Extract the (x, y) coordinate from the center of the cell holding the provided text.  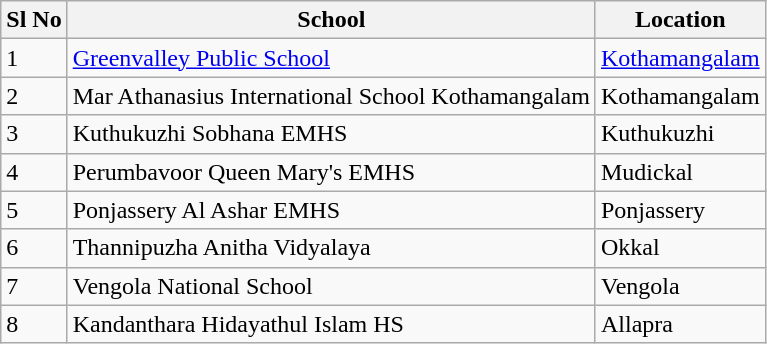
6 (34, 248)
Kandanthara Hidayathul Islam HS (331, 324)
3 (34, 134)
Sl No (34, 20)
1 (34, 58)
Okkal (680, 248)
7 (34, 286)
8 (34, 324)
Location (680, 20)
Mar Athanasius International School Kothamangalam (331, 96)
Vengola (680, 286)
School (331, 20)
Greenvalley Public School (331, 58)
Ponjassery Al Ashar EMHS (331, 210)
Kuthukuzhi Sobhana EMHS (331, 134)
Mudickal (680, 172)
Perumbavoor Queen Mary's EMHS (331, 172)
2 (34, 96)
Ponjassery (680, 210)
Thannipuzha Anitha Vidyalaya (331, 248)
Allapra (680, 324)
4 (34, 172)
5 (34, 210)
Vengola National School (331, 286)
Kuthukuzhi (680, 134)
